From the cell containing the given text, extract its center point as (X, Y) coordinate. 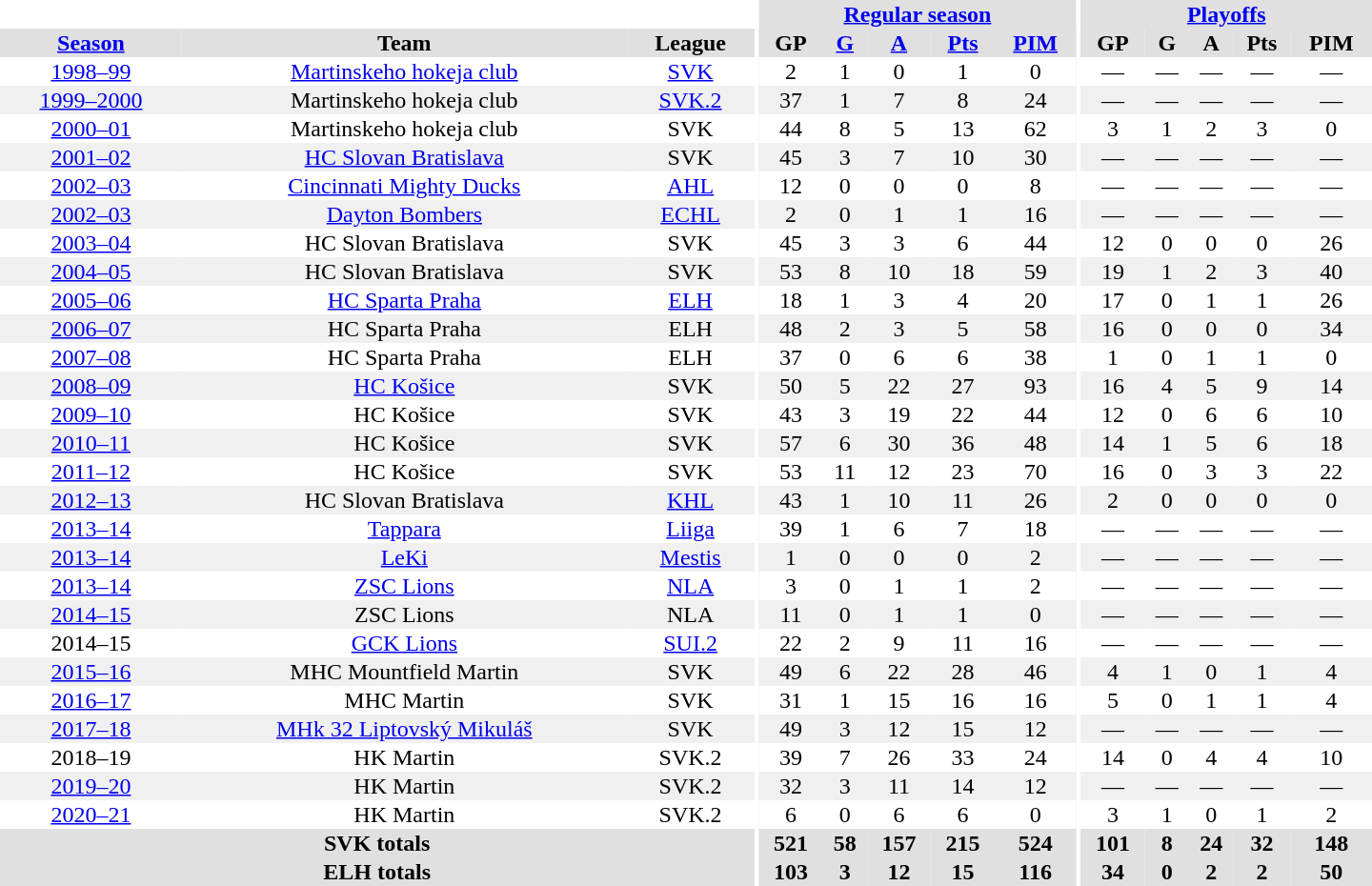
Team (404, 43)
League (691, 43)
2018–19 (91, 757)
157 (899, 843)
AHL (691, 186)
Mestis (691, 557)
2019–20 (91, 786)
Tappara (404, 529)
2020–21 (91, 815)
2010–11 (91, 443)
36 (962, 443)
GCK Lions (404, 643)
27 (962, 386)
2001–02 (91, 157)
Regular season (917, 14)
MHC Martin (404, 700)
LeKi (404, 557)
62 (1035, 129)
70 (1035, 472)
2005–06 (91, 300)
Season (91, 43)
23 (962, 472)
59 (1035, 272)
17 (1113, 300)
2007–08 (91, 357)
Liiga (691, 529)
148 (1331, 843)
57 (791, 443)
101 (1113, 843)
2000–01 (91, 129)
1999–2000 (91, 100)
46 (1035, 672)
1998–99 (91, 71)
Playoffs (1227, 14)
Dayton Bombers (404, 214)
2015–16 (91, 672)
215 (962, 843)
20 (1035, 300)
521 (791, 843)
116 (1035, 872)
2004–05 (91, 272)
Cincinnati Mighty Ducks (404, 186)
SUI.2 (691, 643)
2003–04 (91, 243)
31 (791, 700)
ECHL (691, 214)
13 (962, 129)
KHL (691, 500)
33 (962, 757)
103 (791, 872)
28 (962, 672)
2016–17 (91, 700)
38 (1035, 357)
2012–13 (91, 500)
524 (1035, 843)
MHk 32 Liptovský Mikuláš (404, 729)
2017–18 (91, 729)
2006–07 (91, 329)
93 (1035, 386)
ELH totals (377, 872)
2008–09 (91, 386)
SVK totals (377, 843)
40 (1331, 272)
2011–12 (91, 472)
2009–10 (91, 414)
MHC Mountfield Martin (404, 672)
